From the cell containing the given text, extract its center point as [X, Y] coordinate. 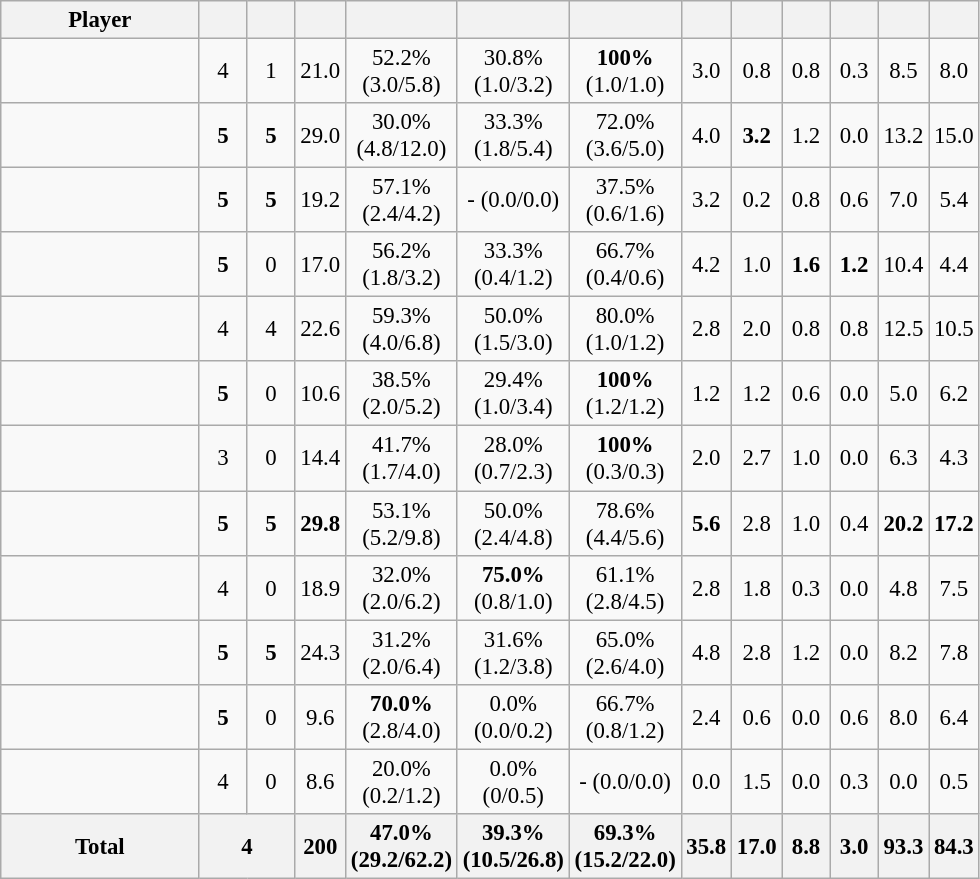
56.2% (1.8/3.2) [401, 264]
7.5 [954, 588]
69.3% (15.2/22.0) [625, 846]
10.5 [954, 330]
53.1% (5.2/9.8) [401, 524]
8.5 [903, 72]
100% (1.0/1.0) [625, 72]
6.3 [903, 458]
66.7% (0.4/0.6) [625, 264]
8.6 [320, 782]
100% (0.3/0.3) [625, 458]
4.0 [706, 136]
0.0% (0/0.5) [513, 782]
0.2 [756, 200]
72.0% (3.6/5.0) [625, 136]
6.2 [954, 394]
61.1% (2.8/4.5) [625, 588]
17.2 [954, 524]
4.3 [954, 458]
28.0% (0.7/2.3) [513, 458]
4.2 [706, 264]
57.1% (2.4/4.2) [401, 200]
39.3% (10.5/26.8) [513, 846]
3 [223, 458]
29.0 [320, 136]
5.6 [706, 524]
5.0 [903, 394]
Player [100, 20]
31.6% (1.2/3.8) [513, 652]
2.4 [706, 716]
10.6 [320, 394]
22.6 [320, 330]
2.7 [756, 458]
65.0% (2.6/4.0) [625, 652]
13.2 [903, 136]
41.7% (1.7/4.0) [401, 458]
33.3% (1.8/5.4) [513, 136]
30.8% (1.0/3.2) [513, 72]
8.8 [806, 846]
20.2 [903, 524]
6.4 [954, 716]
4.4 [954, 264]
78.6% (4.4/5.6) [625, 524]
29.8 [320, 524]
93.3 [903, 846]
8.2 [903, 652]
1.5 [756, 782]
0.0% (0.0/0.2) [513, 716]
18.9 [320, 588]
7.8 [954, 652]
50.0% (1.5/3.0) [513, 330]
9.6 [320, 716]
20.0% (0.2/1.2) [401, 782]
32.0% (2.0/6.2) [401, 588]
21.0 [320, 72]
0.5 [954, 782]
66.7% (0.8/1.2) [625, 716]
29.4% (1.0/3.4) [513, 394]
80.0% (1.0/1.2) [625, 330]
19.2 [320, 200]
31.2% (2.0/6.4) [401, 652]
59.3% (4.0/6.8) [401, 330]
1.6 [806, 264]
10.4 [903, 264]
84.3 [954, 846]
15.0 [954, 136]
50.0% (2.4/4.8) [513, 524]
200 [320, 846]
1.8 [756, 588]
1 [271, 72]
Total [100, 846]
7.0 [903, 200]
0.4 [854, 524]
5.4 [954, 200]
14.4 [320, 458]
37.5% (0.6/1.6) [625, 200]
52.2% (3.0/5.8) [401, 72]
24.3 [320, 652]
12.5 [903, 330]
38.5% (2.0/5.2) [401, 394]
33.3% (0.4/1.2) [513, 264]
100% (1.2/1.2) [625, 394]
35.8 [706, 846]
75.0% (0.8/1.0) [513, 588]
30.0% (4.8/12.0) [401, 136]
47.0% (29.2/62.2) [401, 846]
70.0% (2.8/4.0) [401, 716]
